Scan for the cell matching the given text and deliver its [x, y] coordinate at center. 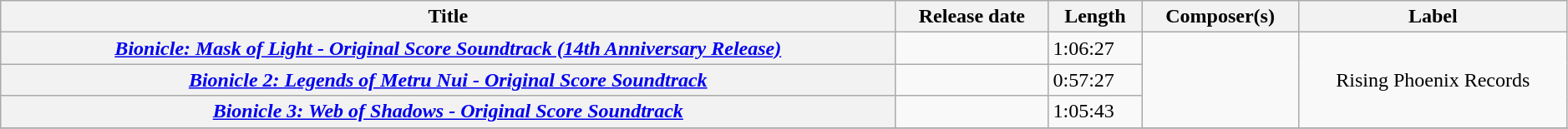
Bionicle 2: Legends of Metru Nui - Original Score Soundtrack [448, 80]
Composer(s) [1220, 17]
1:06:27 [1095, 48]
Bionicle 3: Web of Shadows - Original Score Soundtrack [448, 112]
1:05:43 [1095, 112]
Release date [972, 17]
0:57:27 [1095, 80]
Rising Phoenix Records [1433, 80]
Bionicle: Mask of Light - Original Score Soundtrack (14th Anniversary Release) [448, 48]
Label [1433, 17]
Title [448, 17]
Length [1095, 17]
